From the cell containing the given text, extract its center point as (x, y) coordinate. 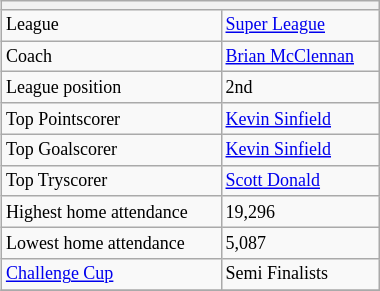
League position (112, 88)
Challenge Cup (112, 274)
Semi Finalists (300, 274)
Top Pointscorer (112, 118)
5,087 (300, 244)
League (112, 24)
Brian McClennan (300, 56)
Super League (300, 24)
Highest home attendance (112, 212)
Lowest home attendance (112, 244)
19,296 (300, 212)
Top Tryscorer (112, 180)
Top Goalscorer (112, 150)
2nd (300, 88)
Scott Donald (300, 180)
Coach (112, 56)
